Pinpoint the cell where the given text exists, returning its [X, Y] midpoint coordinate. 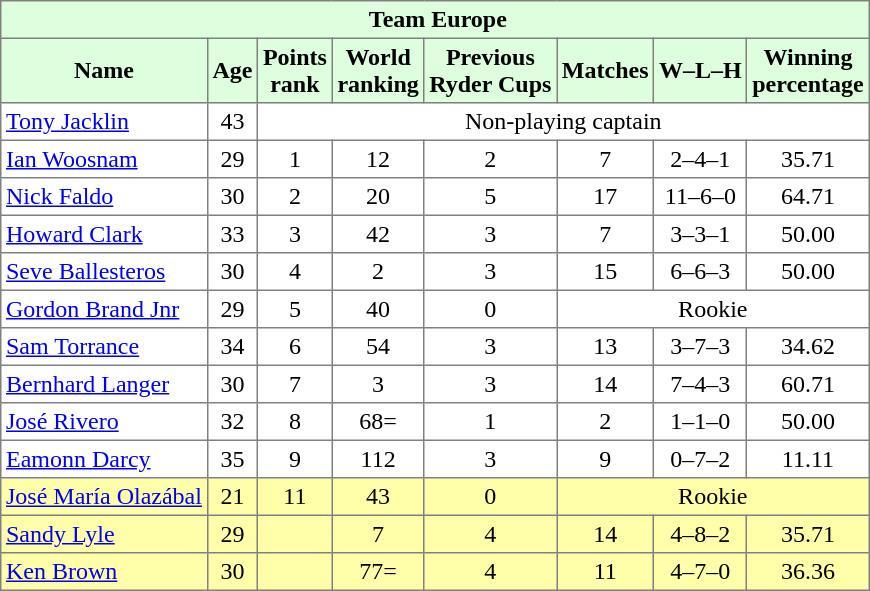
José María Olazábal [104, 497]
15 [606, 272]
Name [104, 70]
Sam Torrance [104, 347]
6–6–3 [700, 272]
Pointsrank [296, 70]
60.71 [808, 384]
21 [232, 497]
Ken Brown [104, 572]
Ian Woosnam [104, 159]
35 [232, 459]
36.36 [808, 572]
77= [378, 572]
13 [606, 347]
2–4–1 [700, 159]
32 [232, 422]
4–7–0 [700, 572]
8 [296, 422]
64.71 [808, 197]
68= [378, 422]
Non-playing captain [564, 122]
34.62 [808, 347]
1–1–0 [700, 422]
6 [296, 347]
7–4–3 [700, 384]
Worldranking [378, 70]
Winningpercentage [808, 70]
Gordon Brand Jnr [104, 309]
Team Europe [435, 20]
Nick Faldo [104, 197]
42 [378, 234]
40 [378, 309]
Sandy Lyle [104, 534]
12 [378, 159]
Howard Clark [104, 234]
Age [232, 70]
112 [378, 459]
Matches [606, 70]
Eamonn Darcy [104, 459]
W–L–H [700, 70]
54 [378, 347]
Tony Jacklin [104, 122]
Bernhard Langer [104, 384]
3–7–3 [700, 347]
4–8–2 [700, 534]
José Rivero [104, 422]
11–6–0 [700, 197]
PreviousRyder Cups [490, 70]
17 [606, 197]
3–3–1 [700, 234]
Seve Ballesteros [104, 272]
34 [232, 347]
0–7–2 [700, 459]
20 [378, 197]
11.11 [808, 459]
33 [232, 234]
